Return [x, y] of the center of cell containing provided text 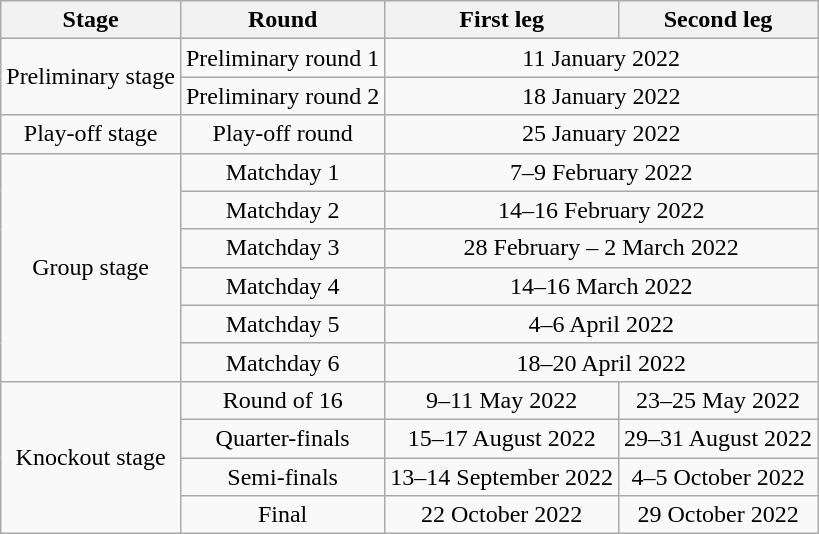
22 October 2022 [502, 515]
Final [282, 515]
First leg [502, 20]
Preliminary round 2 [282, 96]
Matchday 2 [282, 210]
Semi-finals [282, 477]
Stage [91, 20]
9–11 May 2022 [502, 400]
15–17 August 2022 [502, 438]
Play-off stage [91, 134]
Matchday 3 [282, 248]
14–16 February 2022 [602, 210]
25 January 2022 [602, 134]
14–16 March 2022 [602, 286]
Matchday 6 [282, 362]
18–20 April 2022 [602, 362]
29–31 August 2022 [718, 438]
Play-off round [282, 134]
Quarter-finals [282, 438]
Matchday 1 [282, 172]
Second leg [718, 20]
Preliminary stage [91, 77]
23–25 May 2022 [718, 400]
Round of 16 [282, 400]
29 October 2022 [718, 515]
Knockout stage [91, 457]
18 January 2022 [602, 96]
7–9 February 2022 [602, 172]
Matchday 4 [282, 286]
Group stage [91, 267]
Matchday 5 [282, 324]
Round [282, 20]
13–14 September 2022 [502, 477]
4–6 April 2022 [602, 324]
4–5 October 2022 [718, 477]
11 January 2022 [602, 58]
Preliminary round 1 [282, 58]
28 February – 2 March 2022 [602, 248]
